Scan for the cell matching the given text and deliver its [x, y] coordinate at center. 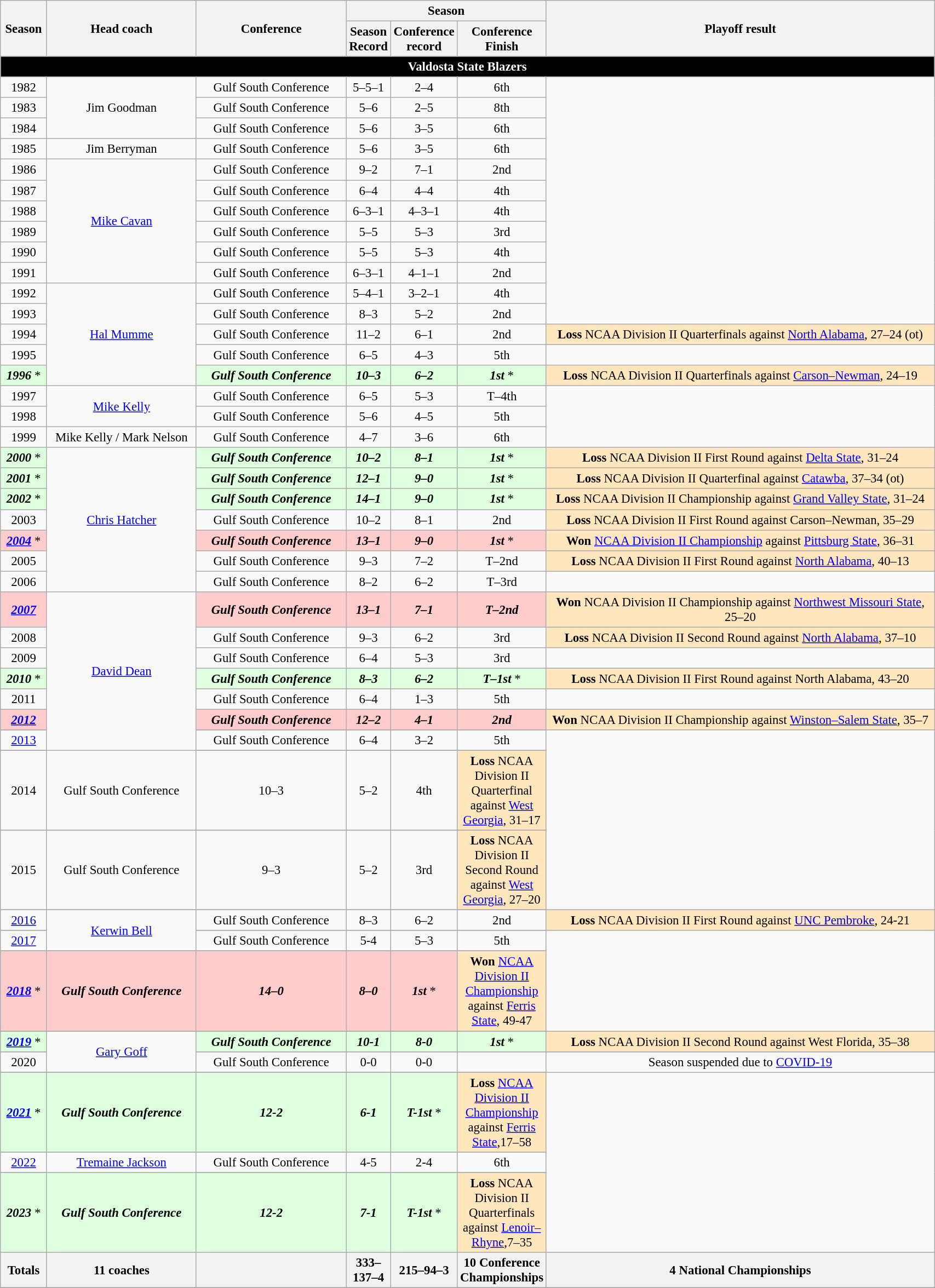
Jim Berryman [122, 150]
Mike Kelly [122, 406]
Loss NCAA Division II Championship against Ferris State,17–58 [502, 1112]
Kerwin Bell [122, 931]
2005 [24, 561]
Loss NCAA Division II First Round against Delta State, 31–24 [740, 458]
4–4 [424, 191]
Loss NCAA Division II Championship against Grand Valley State, 31–24 [740, 499]
2018 * [24, 991]
1998 [24, 417]
Won NCAA Division II Championship against Northwest Missouri State, 25–20 [740, 610]
6–1 [424, 335]
2-4 [424, 1162]
Gary Goff [122, 1051]
2000 * [24, 458]
8th [502, 108]
1989 [24, 232]
5–5–1 [368, 88]
2004 * [24, 540]
2009 [24, 658]
Loss NCAA Division II First Round against UNC Pembroke, 24-21 [740, 921]
4–5 [424, 417]
Playoff result [740, 28]
1985 [24, 150]
1996 * [24, 376]
2017 [24, 941]
T–1st * [502, 679]
2010 * [24, 679]
5–4–1 [368, 294]
Valdosta State Blazers [468, 67]
Loss NCAA Division II First Round against North Alabama, 40–13 [740, 561]
Loss NCAA Division II Quarterfinal against West Georgia, 31–17 [502, 791]
Conference Finish [502, 39]
12–2 [368, 720]
2021 * [24, 1112]
2020 [24, 1062]
Loss NCAA Division II Second Round against West Georgia, 27–20 [502, 870]
Loss NCAA Division II Quarterfinals against Lenoir–Rhyne,7–35 [502, 1212]
1991 [24, 273]
Won NCAA Division II Championship against Pittsburg State, 36–31 [740, 540]
6-1 [368, 1112]
1995 [24, 355]
1997 [24, 396]
14–0 [271, 991]
Head coach [122, 28]
Loss NCAA Division II Second Round against West Florida, 35–38 [740, 1042]
4-5 [368, 1162]
10 Conference Championships [502, 1270]
7–2 [424, 561]
14–1 [368, 499]
4–1 [424, 720]
2003 [24, 520]
5-4 [368, 941]
2022 [24, 1162]
Mike Cavan [122, 221]
Loss NCAA Division II First Round against North Alabama, 43–20 [740, 679]
8–2 [368, 582]
11–2 [368, 335]
Hal Mumme [122, 335]
3–2 [424, 740]
1994 [24, 335]
Totals [24, 1270]
12–1 [368, 479]
David Dean [122, 671]
333–137–4 [368, 1270]
Loss NCAA Division II Quarterfinal against Catawba, 37–34 (ot) [740, 479]
2011 [24, 699]
11 coaches [122, 1270]
2012 [24, 720]
2016 [24, 921]
1982 [24, 88]
Conference [271, 28]
4–3–1 [424, 211]
8–0 [368, 991]
2–5 [424, 108]
Tremaine Jackson [122, 1162]
Conference record [424, 39]
Mike Kelly / Mark Nelson [122, 438]
2019 * [24, 1042]
2007 [24, 610]
Chris Hatcher [122, 519]
2006 [24, 582]
1988 [24, 211]
2008 [24, 637]
2001 * [24, 479]
10-1 [368, 1042]
1986 [24, 170]
Loss NCAA Division II Second Round against North Alabama, 37–10 [740, 637]
Won NCAA Division II Championship against Winston–Salem State, 35–7 [740, 720]
2002 * [24, 499]
Loss NCAA Division II First Round against Carson–Newman, 35–29 [740, 520]
2014 [24, 791]
215–94–3 [424, 1270]
3–2–1 [424, 294]
1984 [24, 129]
1990 [24, 252]
2023 * [24, 1212]
1983 [24, 108]
2–4 [424, 88]
T–4th [502, 396]
4–3 [424, 355]
3–6 [424, 438]
1993 [24, 314]
Season Record [368, 39]
1992 [24, 294]
4 National Championships [740, 1270]
Won NCAA Division II Championship against Ferris State, 49-47 [502, 991]
1987 [24, 191]
8-0 [424, 1042]
Loss NCAA Division II Quarterfinals against Carson–Newman, 24–19 [740, 376]
Season suspended due to COVID-19 [740, 1062]
4–1–1 [424, 273]
1–3 [424, 699]
2015 [24, 870]
9–2 [368, 170]
4–7 [368, 438]
T–3rd [502, 582]
2013 [24, 740]
Jim Goodman [122, 108]
Loss NCAA Division II Quarterfinals against North Alabama, 27–24 (ot) [740, 335]
1999 [24, 438]
7-1 [368, 1212]
